Locate the cell with the specified text and output its (X, Y) center coordinate. 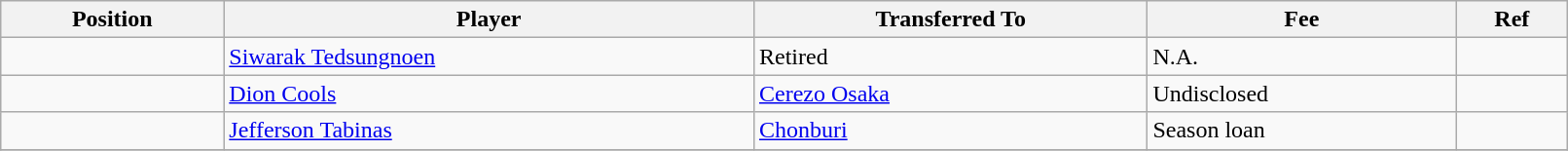
Jefferson Tabinas (489, 131)
Retired (950, 57)
Season loan (1302, 131)
Chonburi (950, 131)
Player (489, 19)
Position (113, 19)
Fee (1302, 19)
Undisclosed (1302, 94)
Cerezo Osaka (950, 94)
Transferred To (950, 19)
Siwarak Tedsungnoen (489, 57)
Dion Cools (489, 94)
Ref (1513, 19)
N.A. (1302, 57)
